Identify which cell holds the provided text, then report its [x, y] central coordinate. 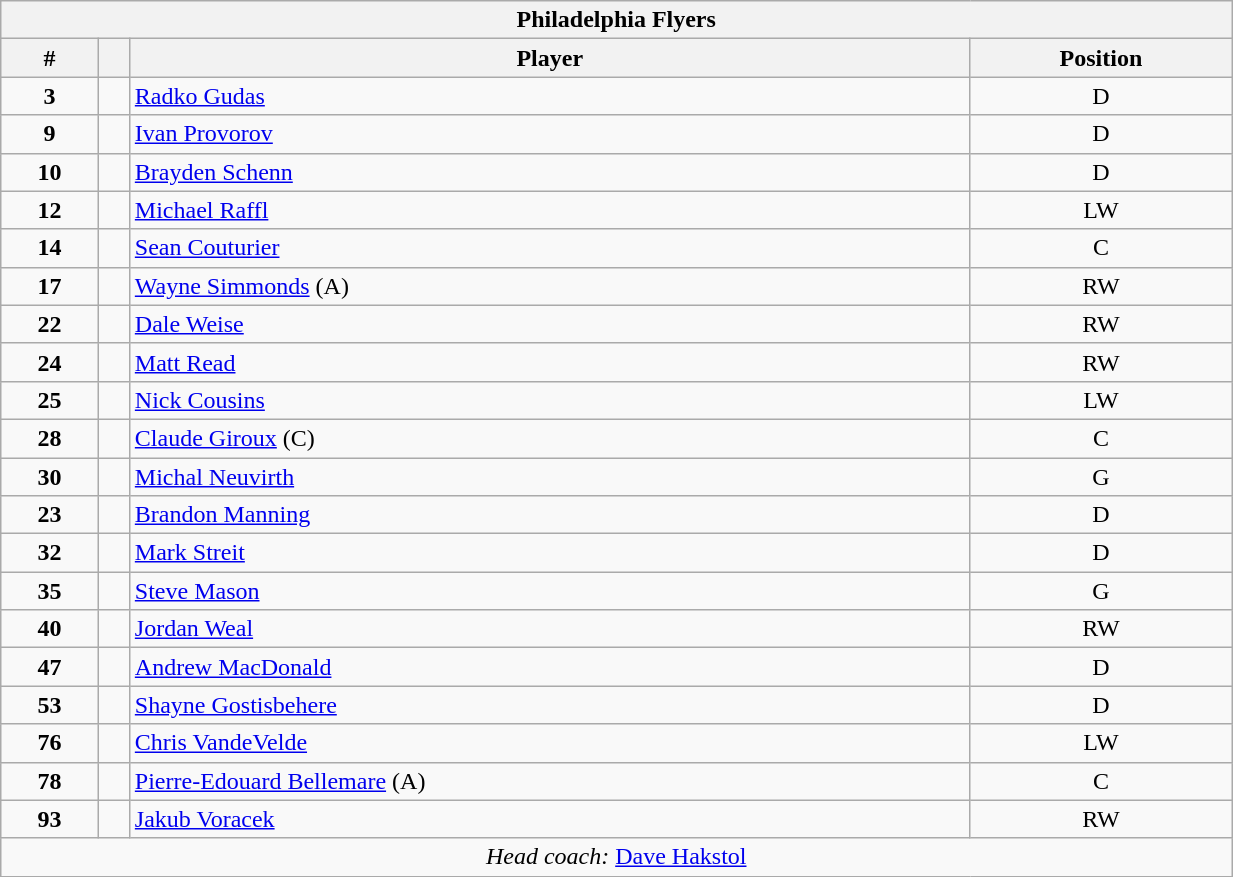
Steve Mason [550, 591]
Head coach: Dave Hakstol [616, 857]
Michal Neuvirth [550, 477]
22 [50, 324]
Radko Gudas [550, 96]
28 [50, 438]
Shayne Gostisbehere [550, 705]
40 [50, 629]
78 [50, 781]
Jordan Weal [550, 629]
Ivan Provorov [550, 134]
14 [50, 248]
Philadelphia Flyers [616, 20]
76 [50, 743]
35 [50, 591]
3 [50, 96]
9 [50, 134]
23 [50, 515]
30 [50, 477]
Matt Read [550, 362]
# [50, 58]
Andrew MacDonald [550, 667]
93 [50, 819]
Mark Streit [550, 553]
Dale Weise [550, 324]
32 [50, 553]
24 [50, 362]
Nick Cousins [550, 400]
Claude Giroux (C) [550, 438]
Jakub Voracek [550, 819]
12 [50, 210]
Wayne Simmonds (A) [550, 286]
Pierre-Edouard Bellemare (A) [550, 781]
Brandon Manning [550, 515]
25 [50, 400]
Player [550, 58]
Chris VandeVelde [550, 743]
Position [1100, 58]
17 [50, 286]
47 [50, 667]
Sean Couturier [550, 248]
Brayden Schenn [550, 172]
10 [50, 172]
Michael Raffl [550, 210]
53 [50, 705]
